Extract the (X, Y) coordinate from the center of the cell holding the provided text.  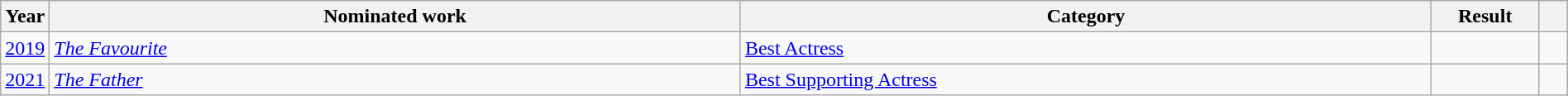
Year (25, 17)
Best Supporting Actress (1085, 79)
2019 (25, 48)
2021 (25, 79)
The Favourite (395, 48)
Category (1085, 17)
Result (1485, 17)
The Father (395, 79)
Best Actress (1085, 48)
Nominated work (395, 17)
